Locate the cell with the specified text and output its [X, Y] center coordinate. 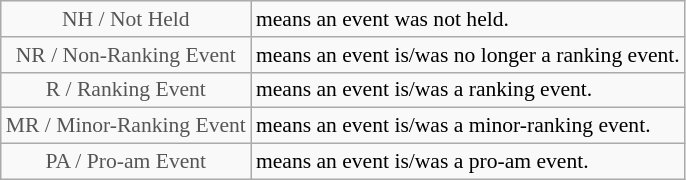
PA / Pro-am Event [126, 162]
NR / Non-Ranking Event [126, 55]
means an event is/was a minor-ranking event. [468, 126]
NH / Not Held [126, 19]
R / Ranking Event [126, 90]
means an event is/was a pro-am event. [468, 162]
means an event is/was no longer a ranking event. [468, 55]
means an event is/was a ranking event. [468, 90]
means an event was not held. [468, 19]
MR / Minor-Ranking Event [126, 126]
